Determine the [x, y] coordinate at the center of the cell enclosing the given text.  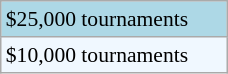
$10,000 tournaments [114, 55]
$25,000 tournaments [114, 19]
